Extract the [X, Y] coordinate from the center of the cell holding the provided text.  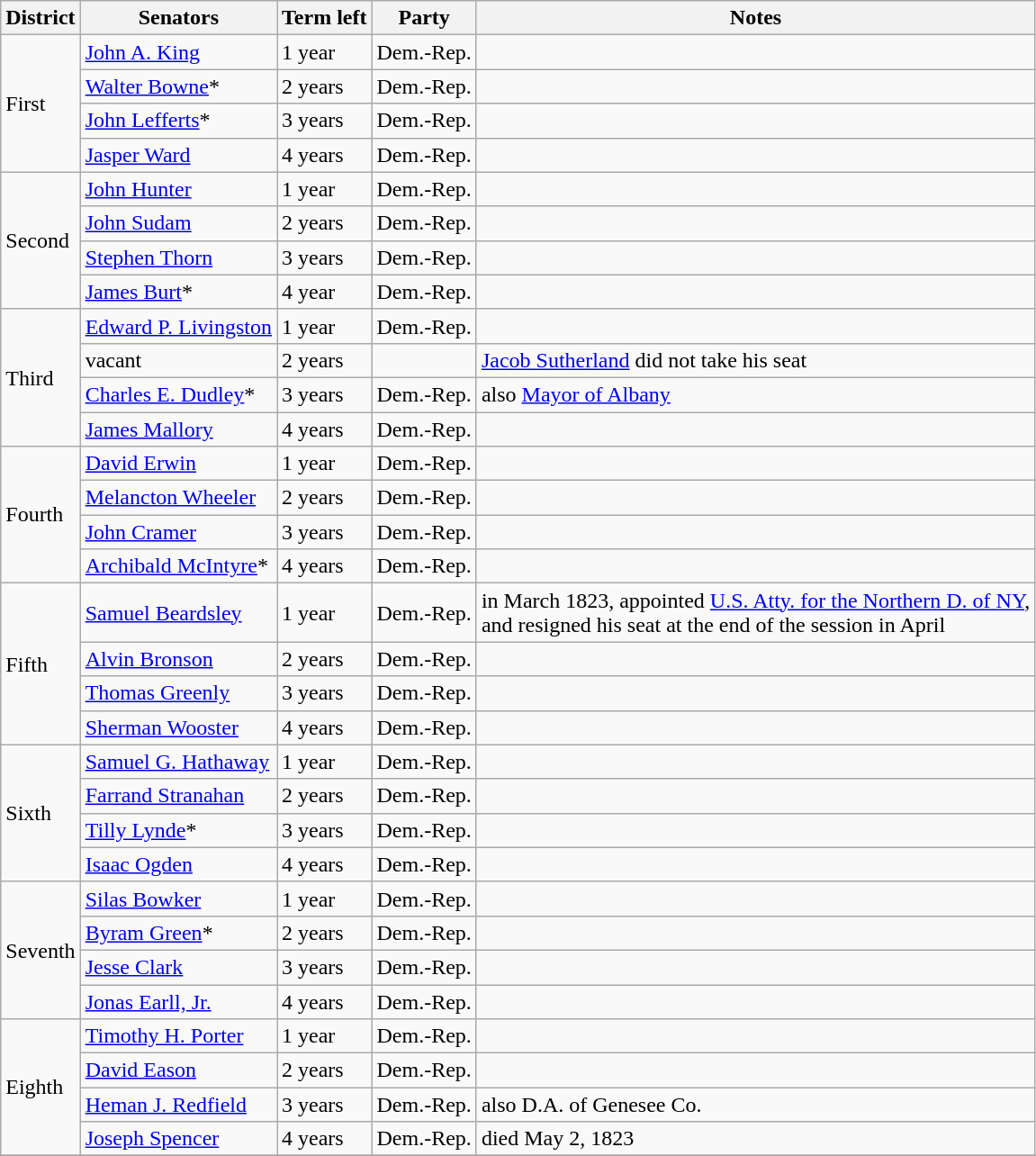
Byram Green* [178, 933]
in March 1823, appointed U.S. Atty. for the Northern D. of NY, and resigned his seat at the end of the session in April [755, 612]
Jasper Ward [178, 155]
Silas Bowker [178, 899]
4 year [324, 292]
Edward P. Livingston [178, 326]
First [41, 104]
Fifth [41, 664]
Jesse Clark [178, 967]
District [41, 18]
Melancton Wheeler [178, 498]
also D.A. of Genesee Co. [755, 1105]
David Eason [178, 1070]
Jacob Sutherland did not take his seat [755, 360]
Tilly Lynde* [178, 830]
John A. King [178, 52]
John Hunter [178, 189]
Isaac Ogden [178, 864]
Seventh [41, 950]
Samuel G. Hathaway [178, 762]
Walter Bowne* [178, 86]
Archibald McIntyre* [178, 566]
John Sudam [178, 223]
Charles E. Dudley* [178, 394]
Farrand Stranahan [178, 796]
Fourth [41, 515]
Second [41, 240]
Sherman Wooster [178, 727]
also Mayor of Albany [755, 394]
Sixth [41, 813]
died May 2, 1823 [755, 1139]
Stephen Thorn [178, 257]
Notes [755, 18]
vacant [178, 360]
Term left [324, 18]
Heman J. Redfield [178, 1105]
David Erwin [178, 464]
Third [41, 377]
Party [424, 18]
Samuel Beardsley [178, 612]
Senators [178, 18]
Alvin Bronson [178, 659]
James Burt* [178, 292]
Jonas Earll, Jr. [178, 1002]
Eighth [41, 1088]
John Cramer [178, 532]
John Lefferts* [178, 121]
James Mallory [178, 429]
Joseph Spencer [178, 1139]
Timothy H. Porter [178, 1036]
Thomas Greenly [178, 693]
